Capture the cell that displays the provided text and extract its [x, y] central coordinate. 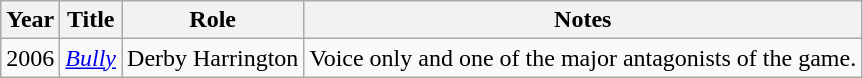
Derby Harrington [213, 58]
Role [213, 20]
2006 [30, 58]
Year [30, 20]
Bully [91, 58]
Voice only and one of the major antagonists of the game. [583, 58]
Title [91, 20]
Notes [583, 20]
